Extract the [x, y] coordinate from the center of the cell holding the provided text.  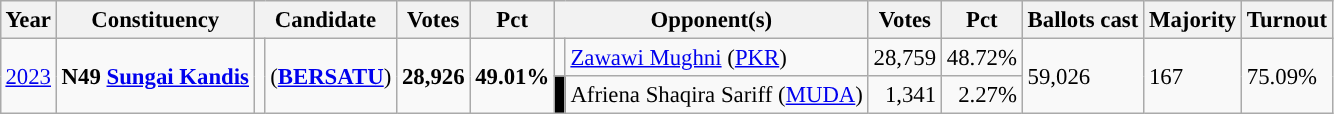
2023 [28, 76]
N49 Sungai Kandis [155, 76]
59,026 [1082, 76]
28,926 [434, 76]
75.09% [1288, 76]
1,341 [904, 95]
48.72% [982, 57]
Afriena Shaqira Sariff (MUDA) [716, 95]
Opponent(s) [711, 20]
2.27% [982, 95]
Candidate [325, 20]
Turnout [1288, 20]
167 [1193, 76]
(BERSATU) [331, 76]
Year [28, 20]
Zawawi Mughni (PKR) [716, 57]
28,759 [904, 57]
Majority [1193, 20]
49.01% [512, 76]
Ballots cast [1082, 20]
Constituency [155, 20]
